Output the (x, y) coordinate of the center of the cell containing the given text.  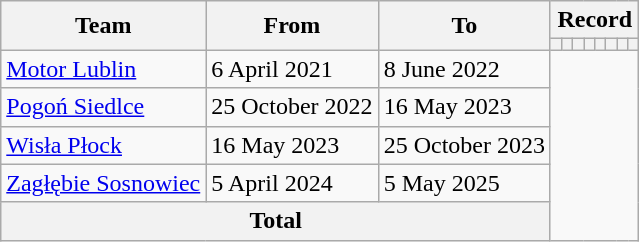
Team (104, 26)
To (464, 26)
5 April 2024 (292, 183)
From (292, 26)
Wisła Płock (104, 145)
25 October 2022 (292, 107)
5 May 2025 (464, 183)
Total (276, 221)
Record (594, 20)
Motor Lublin (104, 69)
25 October 2023 (464, 145)
Zagłębie Sosnowiec (104, 183)
6 April 2021 (292, 69)
Pogoń Siedlce (104, 107)
8 June 2022 (464, 69)
